Provide the (x, y) coordinate of the cell's center where the given text is located.  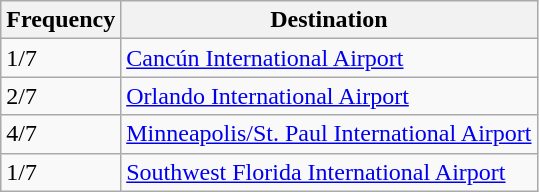
4/7 (61, 134)
Orlando International Airport (329, 96)
Minneapolis/St. Paul International Airport (329, 134)
Destination (329, 20)
Cancún International Airport (329, 58)
Southwest Florida International Airport (329, 172)
Frequency (61, 20)
2/7 (61, 96)
